Extract the (x, y) coordinate from the center of the cell holding the provided text.  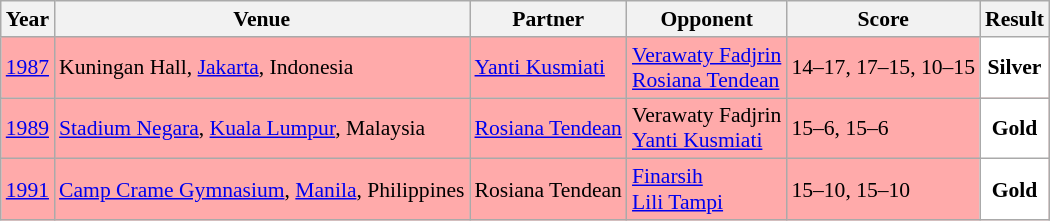
Camp Crame Gymnasium, Manila, Philippines (262, 190)
Partner (548, 19)
Result (1014, 19)
15–10, 15–10 (883, 190)
Kuningan Hall, Jakarta, Indonesia (262, 68)
Score (883, 19)
14–17, 17–15, 10–15 (883, 68)
Opponent (706, 19)
Venue (262, 19)
1989 (28, 128)
1987 (28, 68)
Silver (1014, 68)
Yanti Kusmiati (548, 68)
Year (28, 19)
15–6, 15–6 (883, 128)
Finarsih Lili Tampi (706, 190)
Verawaty Fadjrin Rosiana Tendean (706, 68)
1991 (28, 190)
Stadium Negara, Kuala Lumpur, Malaysia (262, 128)
Verawaty Fadjrin Yanti Kusmiati (706, 128)
